Return (X, Y) of the center of cell containing provided text 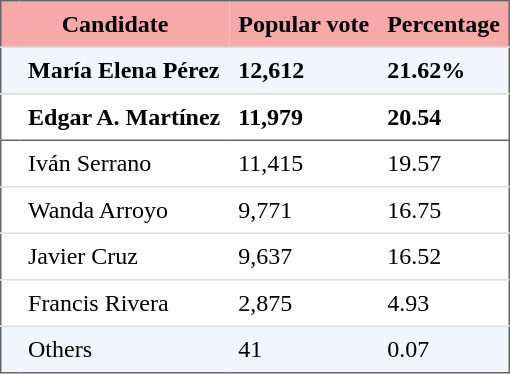
16.75 (444, 210)
11,415 (304, 163)
María Elena Pérez (124, 70)
Iván Serrano (124, 163)
41 (304, 349)
12,612 (304, 70)
20.54 (444, 117)
Wanda Arroyo (124, 210)
19.57 (444, 163)
11,979 (304, 117)
Javier Cruz (124, 256)
Others (124, 349)
21.62% (444, 70)
9,637 (304, 256)
9,771 (304, 210)
2,875 (304, 303)
Percentage (444, 24)
Candidate (114, 24)
16.52 (444, 256)
Francis Rivera (124, 303)
0.07 (444, 349)
Popular vote (304, 24)
Edgar A. Martínez (124, 117)
4.93 (444, 303)
